Search for the cell housing the specified text and yield its (x, y) center coordinate. 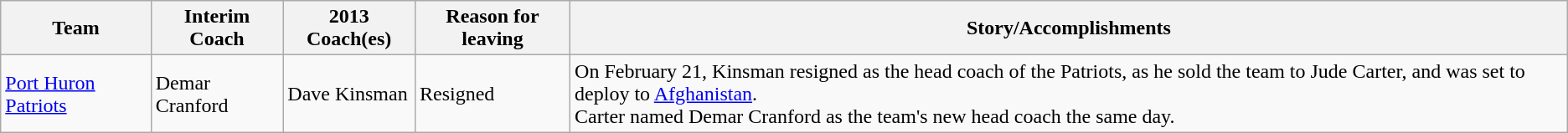
Team (76, 28)
Port Huron Patriots (76, 94)
2013 Coach(es) (349, 28)
Story/Accomplishments (1069, 28)
Reason for leaving (493, 28)
Dave Kinsman (349, 94)
Interim Coach (217, 28)
Resigned (493, 94)
Demar Cranford (217, 94)
